Return (X, Y) of the center of cell containing provided text 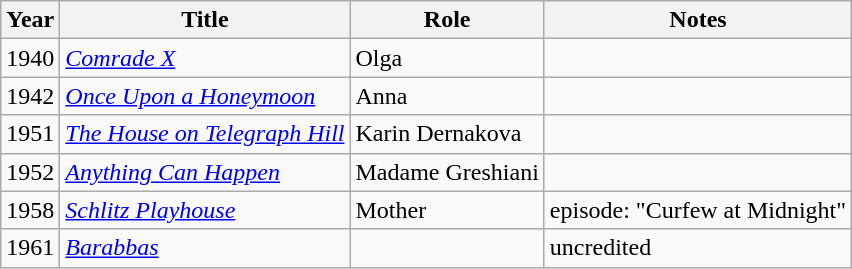
Year (30, 20)
Role (447, 20)
Olga (447, 58)
Schlitz Playhouse (205, 210)
Once Upon a Honeymoon (205, 96)
1942 (30, 96)
Anna (447, 96)
Anything Can Happen (205, 172)
1940 (30, 58)
Mother (447, 210)
Barabbas (205, 248)
1961 (30, 248)
1951 (30, 134)
The House on Telegraph Hill (205, 134)
Madame Greshiani (447, 172)
Title (205, 20)
Karin Dernakova (447, 134)
Notes (698, 20)
1958 (30, 210)
uncredited (698, 248)
Comrade X (205, 58)
episode: "Curfew at Midnight" (698, 210)
1952 (30, 172)
